Locate the cell with the specified text and output its [x, y] center coordinate. 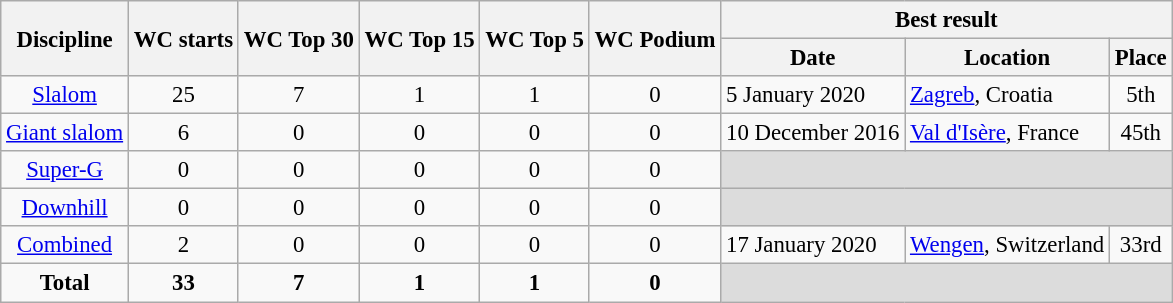
Giant slalom [65, 133]
5 January 2020 [813, 95]
6 [183, 133]
Combined [65, 245]
33rd [1141, 245]
Discipline [65, 38]
Downhill [65, 208]
Wengen, Switzerland [1008, 245]
Val d'Isère, France [1008, 133]
5th [1141, 95]
WC Top 30 [298, 38]
2 [183, 245]
17 January 2020 [813, 245]
Date [813, 58]
25 [183, 95]
Slalom [65, 95]
10 December 2016 [813, 133]
WC Top 15 [420, 38]
33 [183, 283]
WC Top 5 [534, 38]
Location [1008, 58]
45th [1141, 133]
WC Podium [654, 38]
Super-G [65, 170]
Total [65, 283]
Place [1141, 58]
Best result [946, 20]
WC starts [183, 38]
Zagreb, Croatia [1008, 95]
